Output the [X, Y] coordinate of the center of the cell containing the given text.  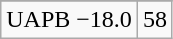
UAPB −18.0 [70, 20]
58 [154, 20]
